Scan for the cell matching the given text and deliver its [X, Y] coordinate at center. 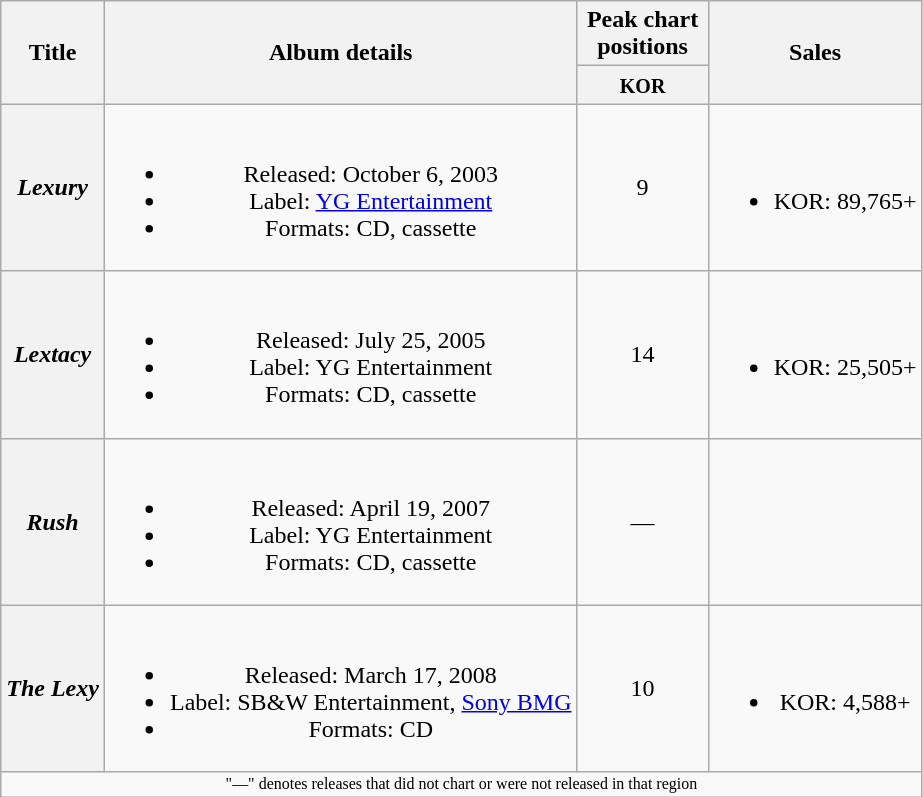
9 [642, 188]
Title [53, 52]
Lexury [53, 188]
KOR: 25,505+ [815, 354]
Lextacy [53, 354]
Released: April 19, 2007Label: YG EntertainmentFormats: CD, cassette [340, 522]
"—" denotes releases that did not chart or were not released in that region [462, 784]
KOR [642, 85]
10 [642, 688]
Album details [340, 52]
The Lexy [53, 688]
Released: March 17, 2008Label: SB&W Entertainment, Sony BMGFormats: CD [340, 688]
Rush [53, 522]
Released: October 6, 2003Label: YG EntertainmentFormats: CD, cassette [340, 188]
Peak chart positions [642, 34]
KOR: 89,765+ [815, 188]
KOR: 4,588+ [815, 688]
Released: July 25, 2005Label: YG EntertainmentFormats: CD, cassette [340, 354]
14 [642, 354]
Sales [815, 52]
— [642, 522]
